Locate the cell with the specified text and output its (X, Y) center coordinate. 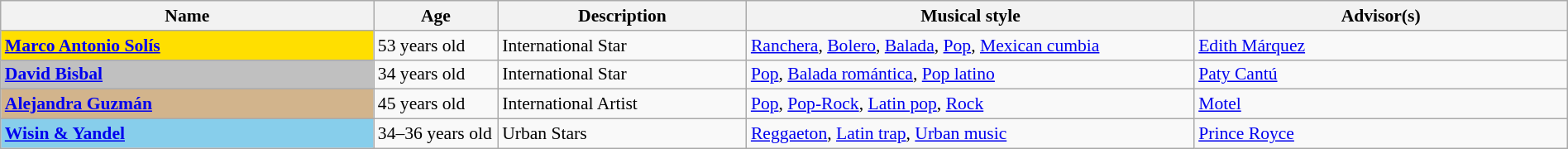
Pop, Pop-Rock, Latin pop, Rock (971, 104)
Paty Cantú (1381, 74)
45 years old (436, 104)
Advisor(s) (1381, 16)
Name (187, 16)
Prince Royce (1381, 134)
Pop, Balada romántica, Pop latino (971, 74)
Age (436, 16)
David Bisbal (187, 74)
Edith Márquez (1381, 46)
Marco Antonio Solís (187, 46)
Musical style (971, 16)
53 years old (436, 46)
34 years old (436, 74)
Alejandra Guzmán (187, 104)
Ranchera, Bolero, Balada, Pop, Mexican cumbia (971, 46)
Reggaeton, Latin trap, Urban music (971, 134)
Urban Stars (622, 134)
Motel (1381, 104)
Wisin & Yandel (187, 134)
International Artist (622, 104)
Description (622, 16)
34–36 years old (436, 134)
